Return [X, Y] of the center of cell containing provided text 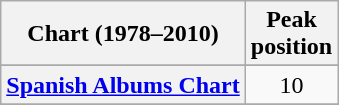
Peakposition [291, 34]
Spanish Albums Chart [123, 85]
Chart (1978–2010) [123, 34]
10 [291, 85]
